Detect which cell encompasses the target text, then output its (x, y) center coordinate. 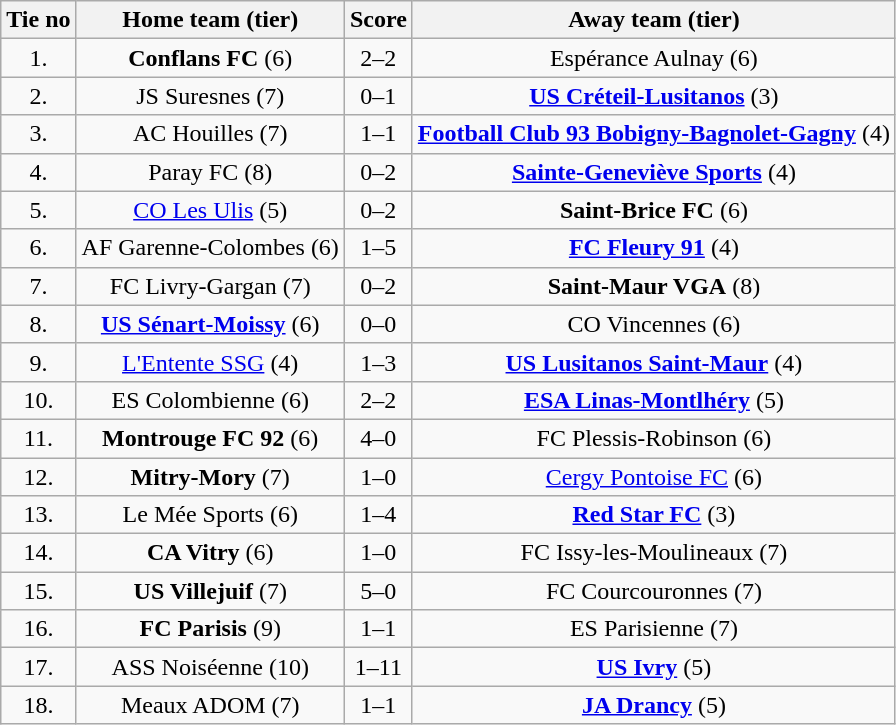
12. (38, 477)
AF Garenne-Colombes (6) (210, 248)
1–11 (378, 667)
5–0 (378, 591)
14. (38, 553)
FC Livry-Gargan (7) (210, 286)
CA Vitry (6) (210, 553)
US Ivry (5) (654, 667)
FC Plessis-Robinson (6) (654, 438)
Saint-Brice FC (6) (654, 210)
16. (38, 629)
FC Parisis (9) (210, 629)
Meaux ADOM (7) (210, 705)
FC Issy-les-Moulineaux (7) (654, 553)
0–1 (378, 96)
Away team (tier) (654, 20)
6. (38, 248)
L'Entente SSG (4) (210, 362)
Paray FC (8) (210, 172)
1–3 (378, 362)
3. (38, 134)
13. (38, 515)
Montrouge FC 92 (6) (210, 438)
8. (38, 324)
CO Les Ulis (5) (210, 210)
17. (38, 667)
Red Star FC (3) (654, 515)
11. (38, 438)
15. (38, 591)
ASS Noiséenne (10) (210, 667)
Tie no (38, 20)
7. (38, 286)
Le Mée Sports (6) (210, 515)
4. (38, 172)
1–4 (378, 515)
4–0 (378, 438)
Home team (tier) (210, 20)
JA Drancy (5) (654, 705)
ES Colombienne (6) (210, 400)
FC Fleury 91 (4) (654, 248)
ES Parisienne (7) (654, 629)
Cergy Pontoise FC (6) (654, 477)
Sainte-Geneviève Sports (4) (654, 172)
18. (38, 705)
10. (38, 400)
Saint-Maur VGA (8) (654, 286)
9. (38, 362)
FC Courcouronnes (7) (654, 591)
ESA Linas-Montlhéry (5) (654, 400)
Conflans FC (6) (210, 58)
2. (38, 96)
AC Houilles (7) (210, 134)
Football Club 93 Bobigny-Bagnolet-Gagny (4) (654, 134)
0–0 (378, 324)
US Sénart-Moissy (6) (210, 324)
1–5 (378, 248)
CO Vincennes (6) (654, 324)
US Créteil-Lusitanos (3) (654, 96)
JS Suresnes (7) (210, 96)
US Villejuif (7) (210, 591)
Score (378, 20)
5. (38, 210)
Mitry-Mory (7) (210, 477)
1. (38, 58)
US Lusitanos Saint-Maur (4) (654, 362)
Espérance Aulnay (6) (654, 58)
